Capture the cell that displays the provided text and extract its [X, Y] central coordinate. 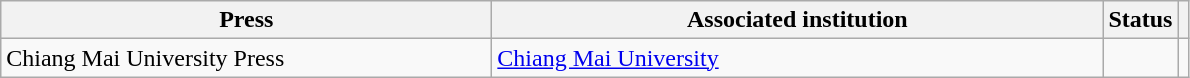
Chiang Mai University [798, 58]
Status [1140, 20]
Press [246, 20]
Chiang Mai University Press [246, 58]
Associated institution [798, 20]
